Find where the given text appears and provide that cell's center as [x, y] coordinate. 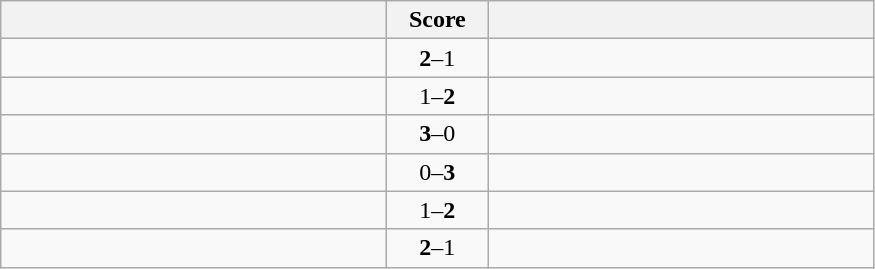
0–3 [438, 172]
3–0 [438, 134]
Score [438, 20]
